Output the (X, Y) coordinate of the center of the cell containing the given text.  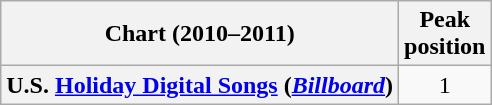
Peakposition (445, 34)
Chart (2010–2011) (200, 34)
U.S. Holiday Digital Songs (Billboard) (200, 85)
1 (445, 85)
